Detect which cell encompasses the target text, then output its (X, Y) center coordinate. 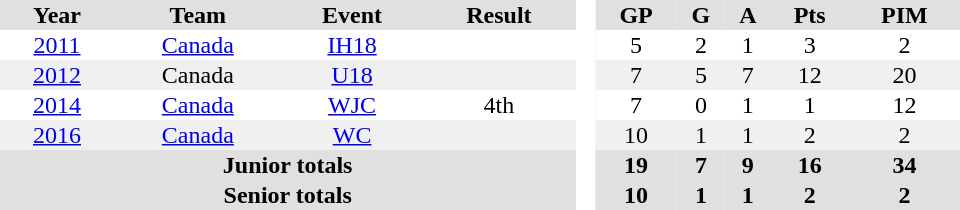
WC (352, 135)
Pts (810, 15)
4th (500, 105)
Year (57, 15)
9 (748, 165)
IH18 (352, 45)
16 (810, 165)
A (748, 15)
Senior totals (288, 195)
Result (500, 15)
20 (904, 75)
PIM (904, 15)
Event (352, 15)
U18 (352, 75)
34 (904, 165)
2012 (57, 75)
19 (636, 165)
Team (198, 15)
GP (636, 15)
2016 (57, 135)
G (701, 15)
0 (701, 105)
2014 (57, 105)
3 (810, 45)
2011 (57, 45)
WJC (352, 105)
Junior totals (288, 165)
